Determine the [X, Y] coordinate at the center of the cell enclosing the given text.  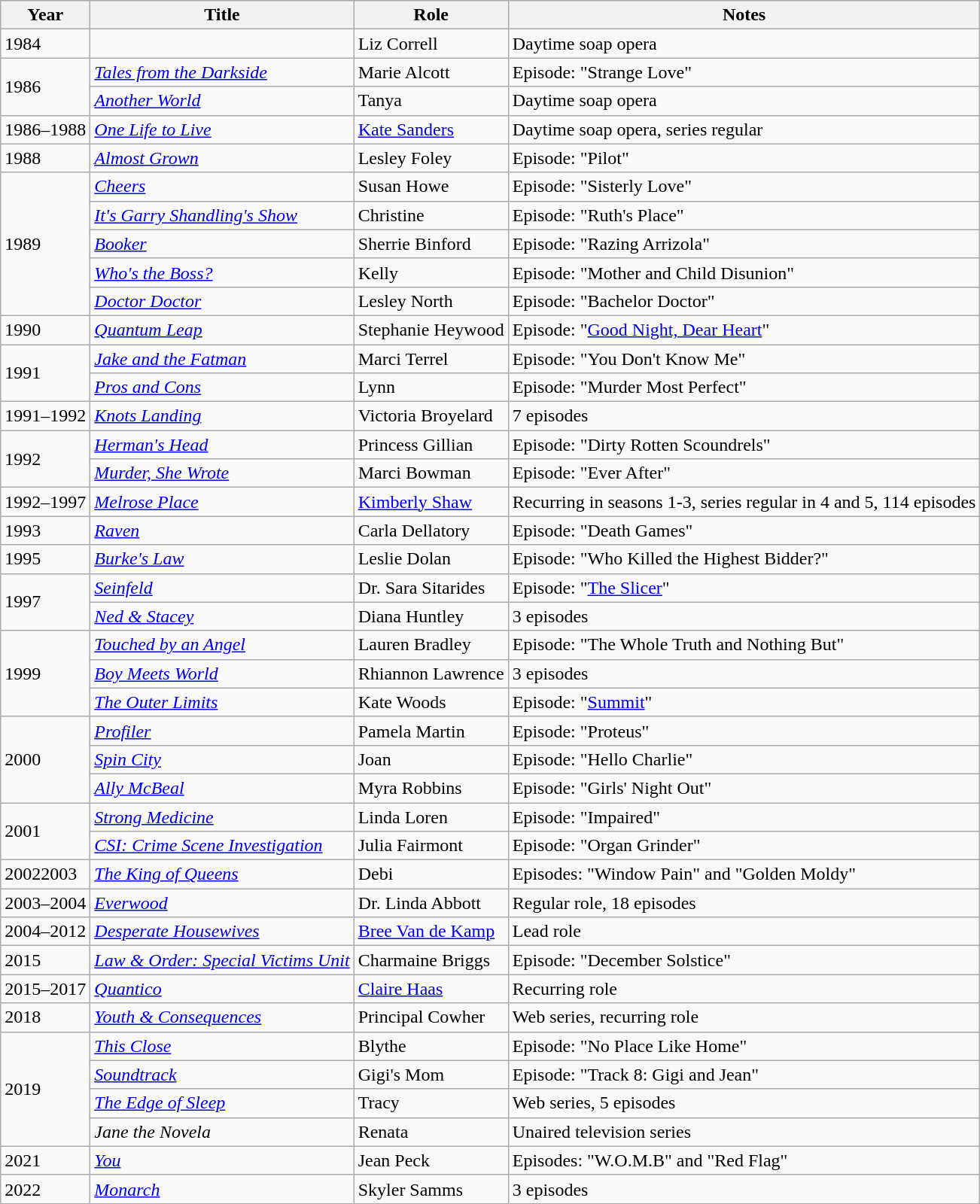
Gigi's Mom [431, 1075]
Web series, recurring role [744, 1017]
1992–1997 [45, 502]
Claire Haas [431, 989]
Episode: "You Don't Know Me" [744, 359]
Renata [431, 1132]
2019 [45, 1089]
2000 [45, 759]
Episode: "Proteus" [744, 731]
Who's the Boss? [222, 272]
Daytime soap opera, series regular [744, 129]
1986–1988 [45, 129]
Law & Order: Special Victims Unit [222, 960]
1991 [45, 373]
Lynn [431, 388]
Knots Landing [222, 416]
Murder, She Wrote [222, 473]
Christine [431, 215]
Princess Gillian [431, 445]
Unaired television series [744, 1132]
Doctor Doctor [222, 301]
Year [45, 15]
Another World [222, 101]
2022 [45, 1189]
Episode: "Strange Love" [744, 72]
Recurring role [744, 989]
Episode: "Ruth's Place" [744, 215]
Episode: "Summit" [744, 702]
Boy Meets World [222, 673]
Diana Huntley [431, 616]
The King of Queens [222, 874]
Carla Dellatory [431, 531]
1989 [45, 244]
Episode: "No Place Like Home" [744, 1046]
Episode: "Girls' Night Out" [744, 788]
Desperate Housewives [222, 932]
Rhiannon Lawrence [431, 673]
Lead role [744, 932]
Pamela Martin [431, 731]
Episode: "Sisterly Love" [744, 187]
Touched by an Angel [222, 645]
Tales from the Darkside [222, 72]
Victoria Broyelard [431, 416]
Stephanie Heywood [431, 330]
Debi [431, 874]
2003–2004 [45, 903]
Recurring in seasons 1-3, series regular in 4 and 5, 114 episodes [744, 502]
Marci Bowman [431, 473]
Herman's Head [222, 445]
Marie Alcott [431, 72]
Episode: "Dirty Rotten Scoundrels" [744, 445]
Title [222, 15]
2015 [45, 960]
Episode: "Impaired" [744, 816]
Episodes: "Window Pain" and "Golden Moldy" [744, 874]
2021 [45, 1160]
Linda Loren [431, 816]
Lauren Bradley [431, 645]
Episode: "Bachelor Doctor" [744, 301]
Episode: "Pilot" [744, 158]
Melrose Place [222, 502]
Episode: "Hello Charlie" [744, 759]
Notes [744, 15]
Jake and the Fatman [222, 359]
Strong Medicine [222, 816]
2018 [45, 1017]
Dr. Linda Abbott [431, 903]
Jane the Novela [222, 1132]
Youth & Consequences [222, 1017]
Almost Grown [222, 158]
Episode: "Death Games" [744, 531]
2001 [45, 831]
Spin City [222, 759]
Episode: "The Slicer" [744, 588]
Seinfeld [222, 588]
Episode: "Ever After" [744, 473]
Monarch [222, 1189]
Kelly [431, 272]
1999 [45, 673]
Episode: "Mother and Child Disunion" [744, 272]
Ally McBeal [222, 788]
Cheers [222, 187]
The Edge of Sleep [222, 1103]
You [222, 1160]
Regular role, 18 episodes [744, 903]
7 episodes [744, 416]
Skyler Samms [431, 1189]
Tracy [431, 1103]
The Outer Limits [222, 702]
Jean Peck [431, 1160]
Booker [222, 244]
Episode: "Who Killed the Highest Bidder?" [744, 559]
Susan Howe [431, 187]
1993 [45, 531]
1988 [45, 158]
1990 [45, 330]
Episode: "Organ Grinder" [744, 846]
Role [431, 15]
Lesley Foley [431, 158]
Everwood [222, 903]
1995 [45, 559]
This Close [222, 1046]
2015–2017 [45, 989]
1992 [45, 459]
Kate Sanders [431, 129]
Myra Robbins [431, 788]
Ned & Stacey [222, 616]
Episode: "Murder Most Perfect" [744, 388]
Episode: "Track 8: Gigi and Jean" [744, 1075]
Dr. Sara Sitarides [431, 588]
Episodes: "W.O.M.B" and "Red Flag" [744, 1160]
Soundtrack [222, 1075]
1984 [45, 44]
Sherrie Binford [431, 244]
2004–2012 [45, 932]
Julia Fairmont [431, 846]
Episode: "Razing Arrizola" [744, 244]
It's Garry Shandling's Show [222, 215]
One Life to Live [222, 129]
Kate Woods [431, 702]
Quantico [222, 989]
CSI: Crime Scene Investigation [222, 846]
Liz Correll [431, 44]
Pros and Cons [222, 388]
Lesley North [431, 301]
Episode: "Good Night, Dear Heart" [744, 330]
Web series, 5 episodes [744, 1103]
Charmaine Briggs [431, 960]
1986 [45, 87]
Raven [222, 531]
Episode: "The Whole Truth and Nothing But" [744, 645]
Tanya [431, 101]
Bree Van de Kamp [431, 932]
Leslie Dolan [431, 559]
Kimberly Shaw [431, 502]
1991–1992 [45, 416]
Blythe [431, 1046]
20022003 [45, 874]
Quantum Leap [222, 330]
Burke's Law [222, 559]
Principal Cowher [431, 1017]
Profiler [222, 731]
1997 [45, 602]
Marci Terrel [431, 359]
Episode: "December Solstice" [744, 960]
Joan [431, 759]
